Capture the cell that displays the provided text and extract its (X, Y) central coordinate. 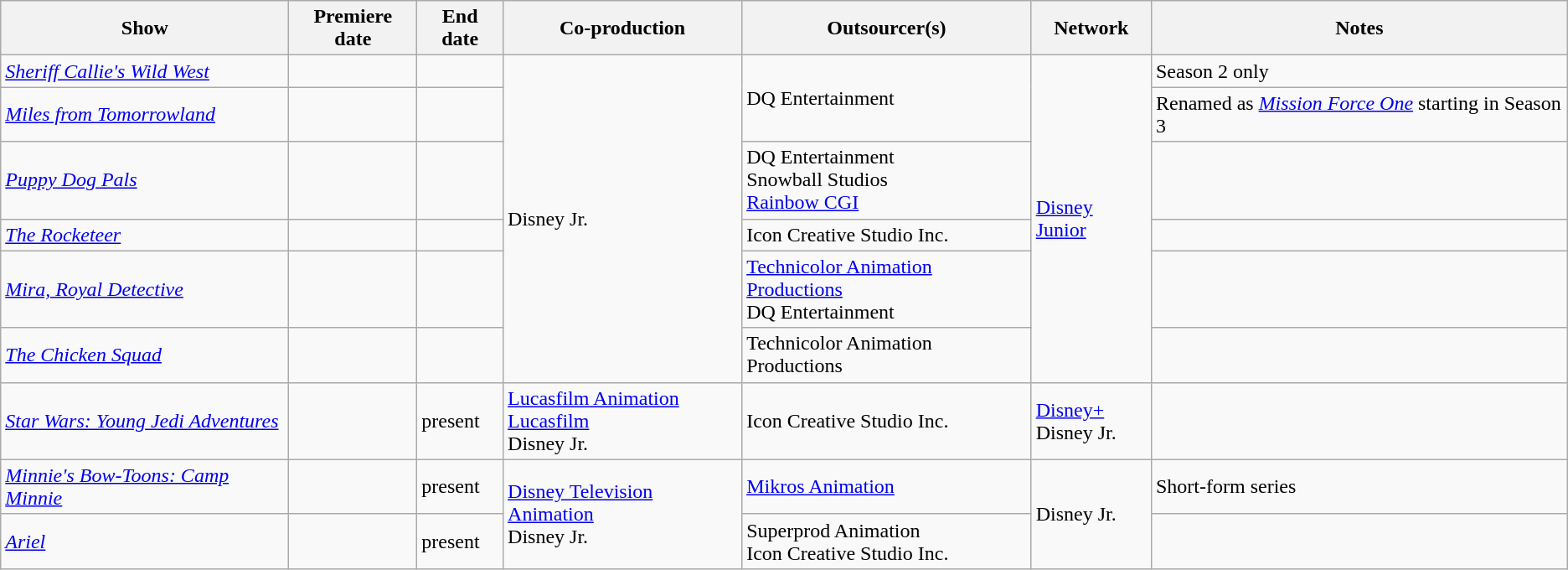
Puppy Dog Pals (145, 180)
Network (1091, 28)
DQ EntertainmentSnowball StudiosRainbow CGI (887, 180)
Miles from Tomorrowland (145, 114)
DQ Entertainment (887, 99)
Disney Television AnimationDisney Jr. (623, 514)
Technicolor Animation ProductionsDQ Entertainment (887, 289)
Outsourcer(s) (887, 28)
Sheriff Callie's Wild West (145, 71)
Mikros Animation (887, 486)
Ariel (145, 541)
Co-production (623, 28)
Mira, Royal Detective (145, 289)
Star Wars: Young Jedi Adventures (145, 421)
Minnie's Bow-Toons: Camp Minnie (145, 486)
Lucasfilm AnimationLucasfilmDisney Jr. (623, 421)
Disney+Disney Jr. (1091, 421)
The Rocketeer (145, 235)
Disney Junior (1091, 219)
Superprod AnimationIcon Creative Studio Inc. (887, 541)
The Chicken Squad (145, 355)
End date (461, 28)
Season 2 only (1359, 71)
Short-form series (1359, 486)
Premiere date (353, 28)
Show (145, 28)
Notes (1359, 28)
Renamed as Mission Force One starting in Season 3 (1359, 114)
Technicolor Animation Productions (887, 355)
